Return (X, Y) of the center of cell containing provided text 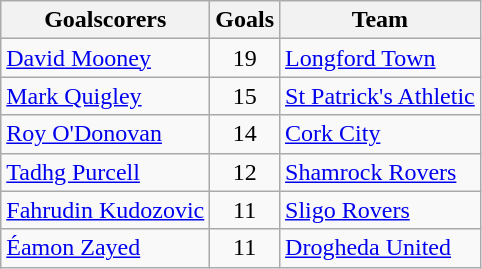
12 (245, 172)
19 (245, 58)
Fahrudin Kudozovic (106, 210)
Roy O'Donovan (106, 134)
Mark Quigley (106, 96)
Drogheda United (380, 248)
15 (245, 96)
14 (245, 134)
Shamrock Rovers (380, 172)
Sligo Rovers (380, 210)
Tadhg Purcell (106, 172)
Team (380, 20)
St Patrick's Athletic (380, 96)
Cork City (380, 134)
Éamon Zayed (106, 248)
Goalscorers (106, 20)
Longford Town (380, 58)
David Mooney (106, 58)
Goals (245, 20)
